Locate the cell with the specified text and output its [x, y] center coordinate. 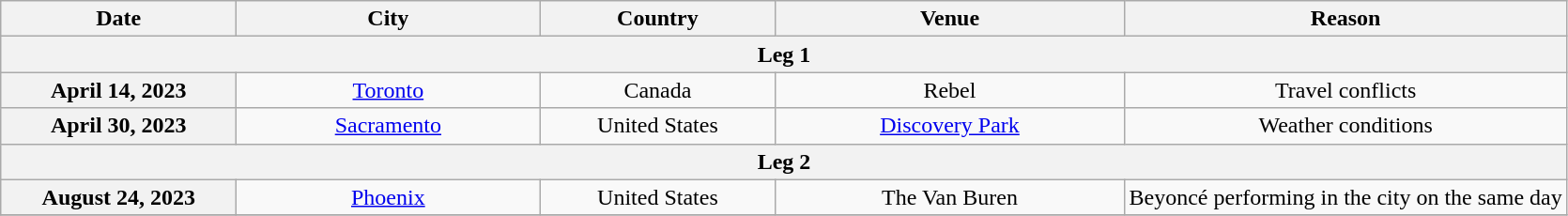
City [389, 19]
Date [118, 19]
Reason [1345, 19]
Rebel [950, 90]
April 14, 2023 [118, 90]
Sacramento [389, 126]
Venue [950, 19]
Country [657, 19]
Leg 2 [785, 162]
The Van Buren [950, 197]
Beyoncé performing in the city on the same day [1345, 197]
Phoenix [389, 197]
Toronto [389, 90]
Discovery Park [950, 126]
Weather conditions [1345, 126]
Travel conflicts [1345, 90]
Canada [657, 90]
Leg 1 [785, 54]
April 30, 2023 [118, 126]
August 24, 2023 [118, 197]
